Pinpoint the cell where the given text exists, returning its (X, Y) midpoint coordinate. 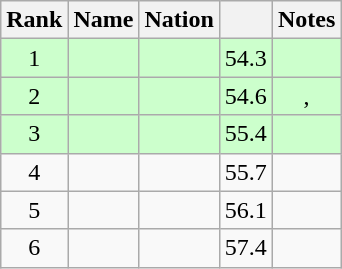
, (306, 96)
3 (34, 134)
6 (34, 248)
Rank (34, 20)
4 (34, 172)
Name (104, 20)
54.3 (246, 58)
55.7 (246, 172)
55.4 (246, 134)
54.6 (246, 96)
5 (34, 210)
Notes (306, 20)
2 (34, 96)
Nation (179, 20)
56.1 (246, 210)
57.4 (246, 248)
1 (34, 58)
